For the text-containing cell, return its midpoint in [x, y] coordinate format. 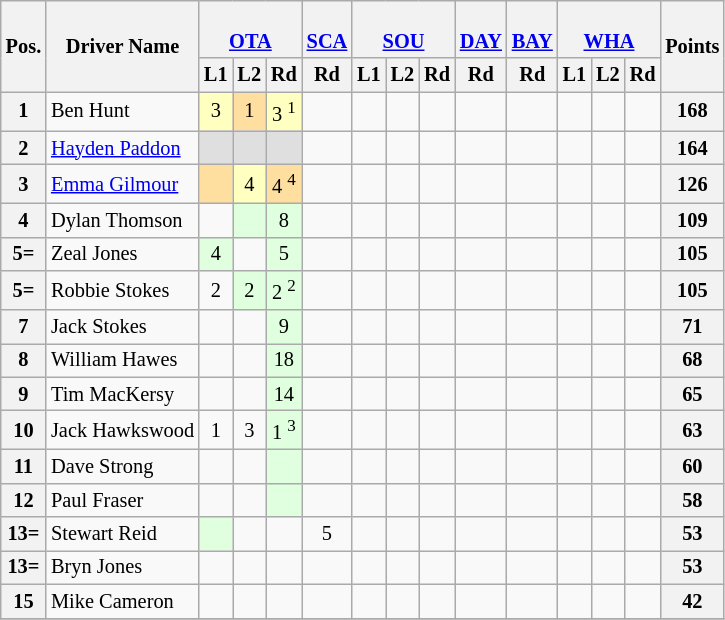
Emma Gilmour [122, 184]
Tim MacKersy [122, 394]
58 [692, 500]
Ben Hunt [122, 112]
OTA [250, 29]
Jack Stokes [122, 326]
10 [24, 430]
William Hawes [122, 360]
4 4 [284, 184]
1 3 [284, 430]
109 [692, 220]
60 [692, 466]
SOU [404, 29]
7 [24, 326]
Robbie Stokes [122, 290]
2 2 [284, 290]
Points [692, 46]
71 [692, 326]
68 [692, 360]
Dave Strong [122, 466]
Dylan Thomson [122, 220]
WHA [610, 29]
Mike Cameron [122, 601]
SCA [327, 29]
DAY [481, 29]
Hayden Paddon [122, 148]
BAY [532, 29]
Stewart Reid [122, 534]
14 [284, 394]
63 [692, 430]
Zeal Jones [122, 254]
168 [692, 112]
Driver Name [122, 46]
12 [24, 500]
Paul Fraser [122, 500]
15 [24, 601]
18 [284, 360]
11 [24, 466]
Pos. [24, 46]
3 1 [284, 112]
126 [692, 184]
Jack Hawkswood [122, 430]
164 [692, 148]
42 [692, 601]
65 [692, 394]
Bryn Jones [122, 567]
